Scan for the cell matching the given text and deliver its (x, y) coordinate at center. 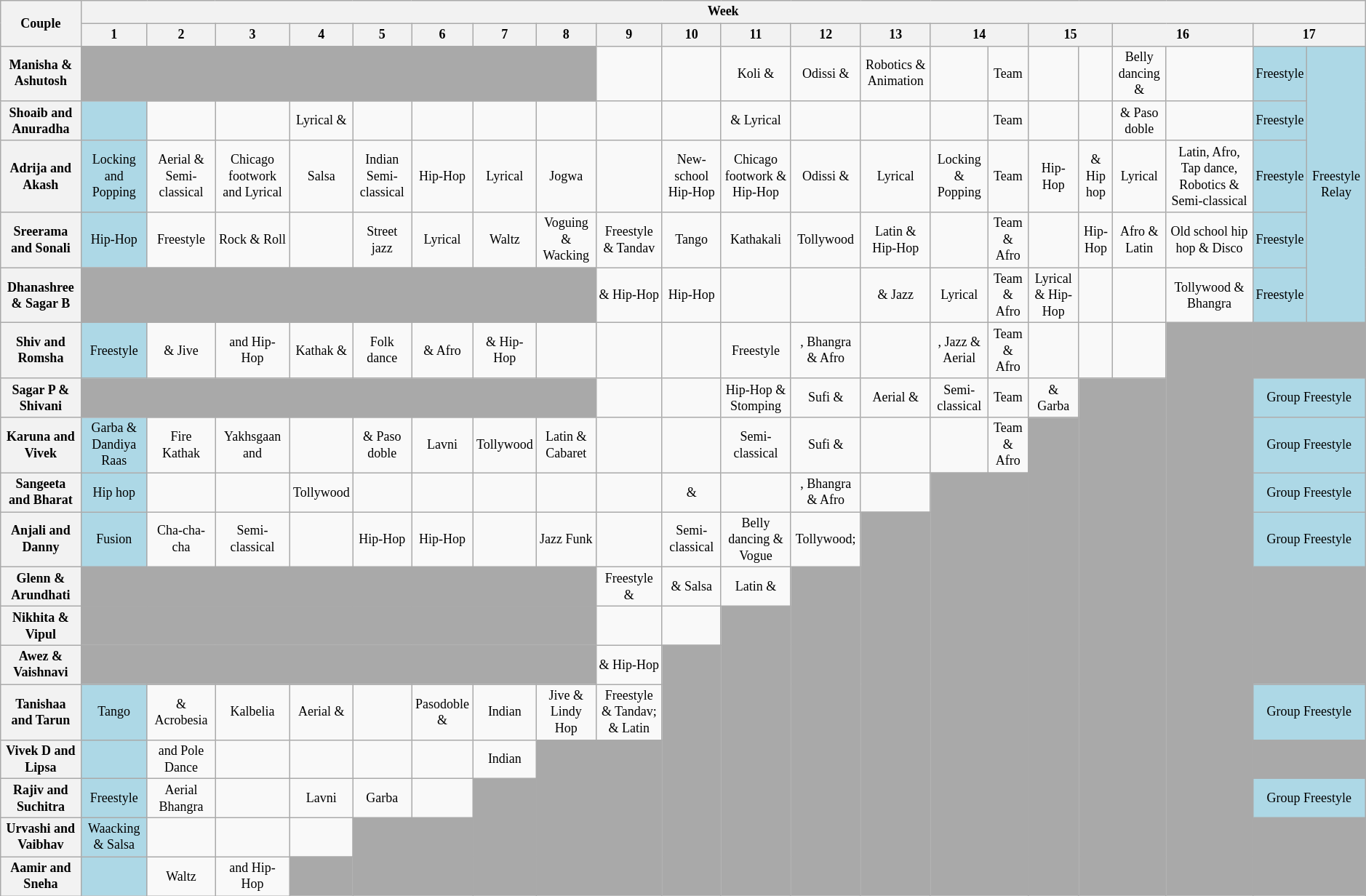
Aerial Bhangra (180, 799)
Aerial & Semi-classical (180, 176)
Jogwa (566, 176)
Locking & Popping (959, 176)
and Pole Dance (180, 759)
Week (723, 12)
Freestyle & Tandav; & Latin (628, 712)
Karuna and Vivek (41, 445)
14 (979, 35)
Lyrical & (321, 121)
11 (756, 35)
Locking and Popping (113, 176)
Street jazz (383, 240)
Indian Semi-classical (383, 176)
Belly dancing & Vogue (756, 540)
& Hip hop (1095, 176)
Afro & Latin (1139, 240)
2 (180, 35)
New-school Hip-Hop (691, 176)
Sagar P & Shivani (41, 398)
3 (253, 35)
Nikhita & Vipul (41, 625)
Lyrical & Hip-Hop (1053, 295)
5 (383, 35)
Dhanashree & Sagar B (41, 295)
7 (505, 35)
Aamir and Sneha (41, 876)
Waacking & Salsa (113, 837)
Latin, Afro, Tap dance, Robotics & Semi-classical (1210, 176)
Koli & (756, 73)
Garba & Dandiya Raas (113, 445)
Folk dance (383, 351)
Hip-Hop & Stomping (756, 398)
Rock & Roll (253, 240)
Sreerama and Sonali (41, 240)
& Salsa (691, 587)
13 (895, 35)
Kathakali (756, 240)
Tollywood & Bhangra (1210, 295)
Kalbelia (253, 712)
1 (113, 35)
Chicago footwork & Hip-Hop (756, 176)
Urvashi and Vaibhav (41, 837)
Sangeeta and Bharat (41, 492)
Salsa (321, 176)
Latin & (756, 587)
Voguing & Wacking (566, 240)
Jive & Lindy Hop (566, 712)
8 (566, 35)
Kathak & (321, 351)
Pasodoble & (442, 712)
Adrija and Akash (41, 176)
Belly dancing & (1139, 73)
Tollywood; (826, 540)
Robotics & Animation (895, 73)
& Jive (180, 351)
Latin & Hip-Hop (895, 240)
Vivek D and Lipsa (41, 759)
Tanishaa and Tarun (41, 712)
Chicago footwork and Lyrical (253, 176)
Freestyle Relay (1336, 185)
12 (826, 35)
Fusion (113, 540)
Rajiv and Suchitra (41, 799)
& (691, 492)
16 (1183, 35)
& Afro (442, 351)
4 (321, 35)
6 (442, 35)
15 (1071, 35)
& Garba (1053, 398)
10 (691, 35)
17 (1309, 35)
Old school hip hop & Disco (1210, 240)
Freestyle & Tandav (628, 240)
Glenn & Arundhati (41, 587)
Anjali and Danny (41, 540)
Jazz Funk (566, 540)
Hip hop (113, 492)
Awez & Vaishnavi (41, 665)
9 (628, 35)
Yakhsgaan and (253, 445)
, Jazz & Aerial (959, 351)
& Jazz (895, 295)
Fire Kathak (180, 445)
& Lyrical (756, 121)
Latin & Cabaret (566, 445)
Freestyle & (628, 587)
Manisha & Ashutosh (41, 73)
Shoaib and Anuradha (41, 121)
& Acrobesia (180, 712)
Garba (383, 799)
Shiv and Romsha (41, 351)
Couple (41, 23)
Cha-cha-cha (180, 540)
